Locate the cell with the specified text and output its (x, y) center coordinate. 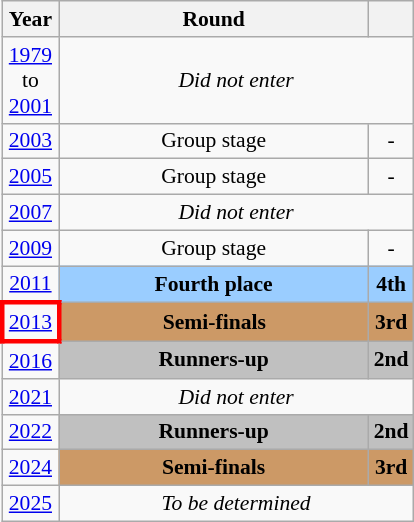
2022 (30, 432)
1979to2001 (30, 80)
2016 (30, 360)
2003 (30, 141)
Year (30, 19)
Round (214, 19)
4th (392, 284)
2009 (30, 248)
2021 (30, 397)
2025 (30, 504)
2013 (30, 322)
Fourth place (214, 284)
2005 (30, 177)
To be determined (236, 504)
2007 (30, 213)
2024 (30, 468)
2011 (30, 284)
